Extract the [x, y] coordinate from the center of the cell holding the provided text.  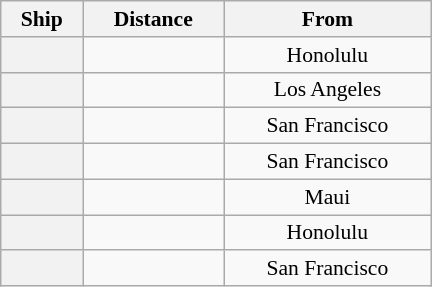
Distance [154, 19]
From [328, 19]
Los Angeles [328, 90]
Maui [328, 197]
Ship [42, 19]
